Detect which cell encompasses the target text, then output its [X, Y] center coordinate. 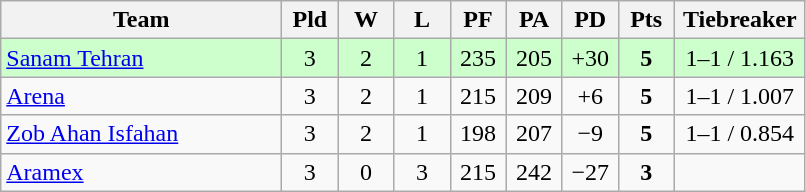
Pld [310, 20]
209 [534, 96]
1–1 / 1.007 [740, 96]
−9 [590, 134]
1–1 / 0.854 [740, 134]
198 [478, 134]
+6 [590, 96]
235 [478, 58]
Zob Ahan Isfahan [142, 134]
PA [534, 20]
−27 [590, 172]
PF [478, 20]
W [366, 20]
242 [534, 172]
205 [534, 58]
0 [366, 172]
PD [590, 20]
+30 [590, 58]
1–1 / 1.163 [740, 58]
Arena [142, 96]
Aramex [142, 172]
Team [142, 20]
Pts [646, 20]
207 [534, 134]
L [422, 20]
Tiebreaker [740, 20]
Sanam Tehran [142, 58]
